Pinpoint the cell where the given text exists, returning its [x, y] midpoint coordinate. 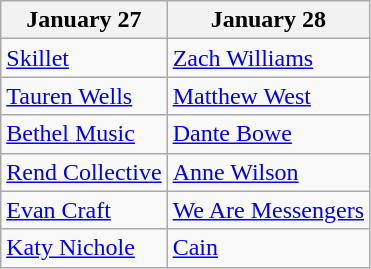
Bethel Music [84, 134]
Dante Bowe [268, 134]
Cain [268, 248]
January 28 [268, 20]
Matthew West [268, 96]
Katy Nichole [84, 248]
Rend Collective [84, 172]
We Are Messengers [268, 210]
Zach Williams [268, 58]
Tauren Wells [84, 96]
January 27 [84, 20]
Evan Craft [84, 210]
Anne Wilson [268, 172]
Skillet [84, 58]
